Detect which cell encompasses the target text, then output its [x, y] center coordinate. 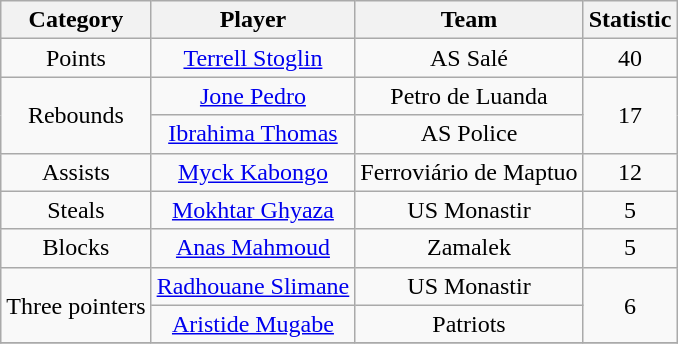
Ferroviário de Maptuo [469, 172]
Radhouane Slimane [253, 286]
AS Police [469, 134]
Rebounds [76, 115]
Aristide Mugabe [253, 324]
Mokhtar Ghyaza [253, 210]
Points [76, 58]
Petro de Luanda [469, 96]
Ibrahima Thomas [253, 134]
Jone Pedro [253, 96]
Three pointers [76, 305]
Anas Mahmoud [253, 248]
Statistic [630, 20]
Terrell Stoglin [253, 58]
Zamalek [469, 248]
12 [630, 172]
40 [630, 58]
Myck Kabongo [253, 172]
Blocks [76, 248]
Player [253, 20]
Assists [76, 172]
AS Salé [469, 58]
Category [76, 20]
Steals [76, 210]
6 [630, 305]
17 [630, 115]
Team [469, 20]
Patriots [469, 324]
